Extract the [X, Y] coordinate from the center of the cell holding the provided text.  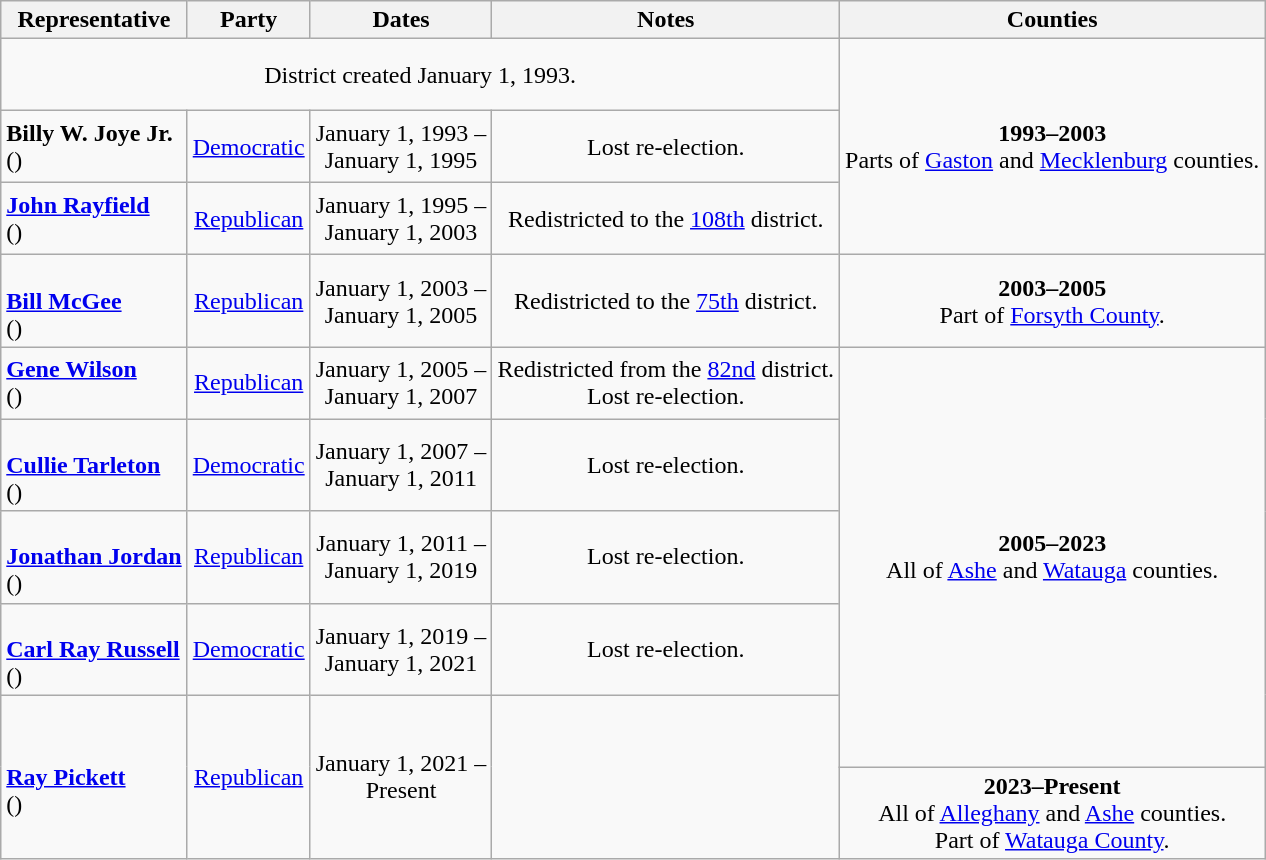
Gene Wilson() [94, 383]
January 1, 2005 – January 1, 2007 [401, 383]
Redistricted from the 82nd district. Lost re-election. [666, 383]
Representative [94, 20]
January 1, 2007 – January 1, 2011 [401, 465]
Dates [401, 20]
John Rayfield() [94, 219]
2023–Present All of Alleghany and Ashe counties. Part of Watauga County. [1052, 813]
January 1, 1993 – January 1, 1995 [401, 147]
2003–2005 Part of Forsyth County. [1052, 301]
January 1, 2021 – Present [401, 777]
Carl Ray Russell() [94, 649]
Redistricted to the 75th district. [666, 301]
Redistricted to the 108th district. [666, 219]
District created January 1, 1993. [420, 75]
Bill McGee() [94, 301]
January 1, 2019 – January 1, 2021 [401, 649]
January 1, 2003 – January 1, 2005 [401, 301]
January 1, 1995 – January 1, 2003 [401, 219]
Party [248, 20]
2005–2023 All of Ashe and Watauga counties. [1052, 557]
Notes [666, 20]
Jonathan Jordan() [94, 557]
Cullie Tarleton() [94, 465]
1993–2003 Parts of Gaston and Mecklenburg counties. [1052, 147]
Ray Pickett() [94, 777]
Counties [1052, 20]
Billy W. Joye Jr.() [94, 147]
January 1, 2011 – January 1, 2019 [401, 557]
